From the cell containing the given text, extract its center point as (x, y) coordinate. 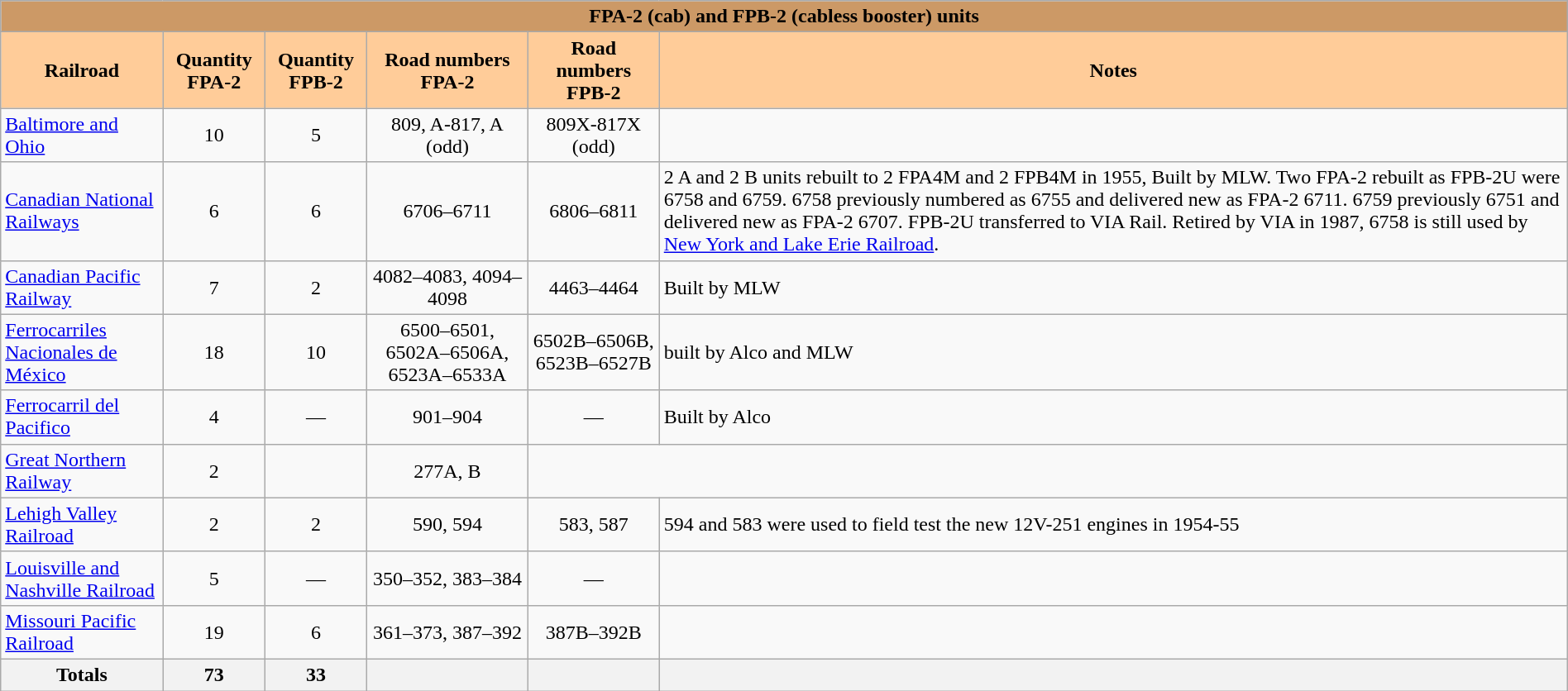
6706–6711 (448, 212)
Great Northern Railway (82, 471)
Canadian Pacific Railway (82, 288)
Lehigh Valley Railroad (82, 524)
4 (213, 417)
590, 594 (448, 524)
Ferrocarril del Pacifico (82, 417)
4082–4083, 4094–4098 (448, 288)
73 (213, 674)
Ferrocarriles Nacionales de México (82, 352)
Road numbers FPB-2 (594, 70)
583, 587 (594, 524)
809X-817X (odd) (594, 136)
361–373, 387–392 (448, 631)
6806–6811 (594, 212)
901–904 (448, 417)
387B–392B (594, 631)
Totals (82, 674)
Baltimore and Ohio (82, 136)
Built by MLW (1113, 288)
18 (213, 352)
Notes (1113, 70)
Quantity FPB-2 (316, 70)
built by Alco and MLW (1113, 352)
Louisville and Nashville Railroad (82, 579)
Railroad (82, 70)
Road numbers FPA-2 (448, 70)
Missouri Pacific Railroad (82, 631)
350–352, 383–384 (448, 579)
19 (213, 631)
Quantity FPA-2 (213, 70)
6500–6501, 6502A–6506A, 6523A–6533A (448, 352)
4463–4464 (594, 288)
277A, B (448, 471)
6502B–6506B, 6523B–6527B (594, 352)
809, A-817, A (odd) (448, 136)
33 (316, 674)
Canadian National Railways (82, 212)
7 (213, 288)
Built by Alco (1113, 417)
FPA-2 (cab) and FPB-2 (cabless booster) units (784, 17)
594 and 583 were used to field test the new 12V-251 engines in 1954-55 (1113, 524)
